Return the (X, Y) coordinate for the center point of the cell that contains the specified text.  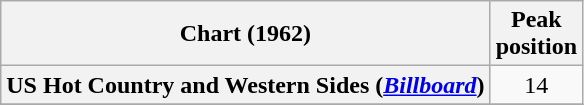
Peak position (536, 34)
Chart (1962) (246, 34)
US Hot Country and Western Sides (Billboard) (246, 85)
14 (536, 85)
